Output the (X, Y) coordinate of the center of the cell containing the given text.  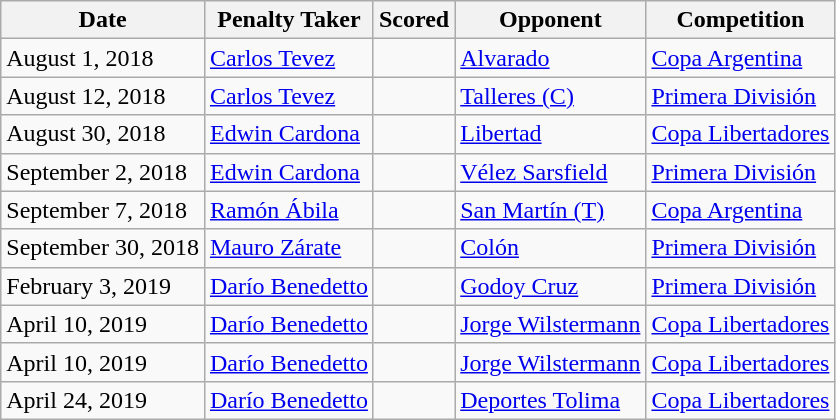
August 30, 2018 (103, 134)
Colón (550, 248)
Deportes Tolima (550, 400)
San Martín (T) (550, 210)
Opponent (550, 20)
Libertad (550, 134)
Date (103, 20)
August 1, 2018 (103, 58)
Competition (740, 20)
September 2, 2018 (103, 172)
Ramón Ábila (288, 210)
September 7, 2018 (103, 210)
Mauro Zárate (288, 248)
Alvarado (550, 58)
Scored (414, 20)
Godoy Cruz (550, 286)
Penalty Taker (288, 20)
August 12, 2018 (103, 96)
September 30, 2018 (103, 248)
Vélez Sarsfield (550, 172)
February 3, 2019 (103, 286)
Talleres (C) (550, 96)
April 24, 2019 (103, 400)
